Find where the given text appears and provide that cell's center as [x, y] coordinate. 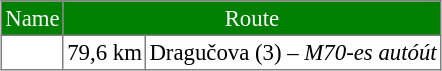
Name [33, 18]
Dragučova (3) – M70-es autóút [294, 52]
Route [252, 18]
79,6 km [104, 52]
